Scan for the cell matching the given text and deliver its [x, y] coordinate at center. 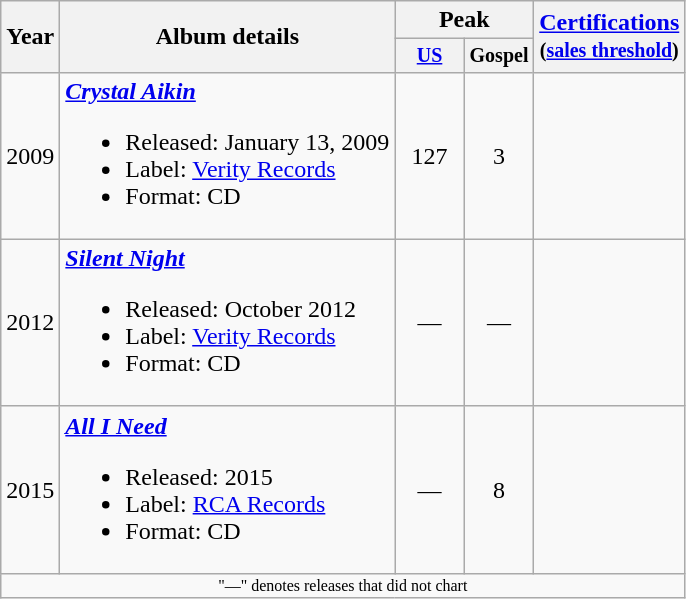
127 [430, 156]
8 [498, 490]
US [430, 56]
2015 [30, 490]
Certifications(sales threshold) [610, 37]
Crystal AikinReleased: January 13, 2009Label: Verity RecordsFormat: CD [228, 156]
Year [30, 37]
"—" denotes releases that did not chart [343, 585]
2009 [30, 156]
Peak [464, 20]
Album details [228, 37]
3 [498, 156]
All I NeedReleased: 2015Label: RCA RecordsFormat: CD [228, 490]
Silent NightReleased: October 2012Label: Verity RecordsFormat: CD [228, 322]
Gospel [498, 56]
2012 [30, 322]
